Extract the (x, y) coordinate from the center of the cell holding the provided text.  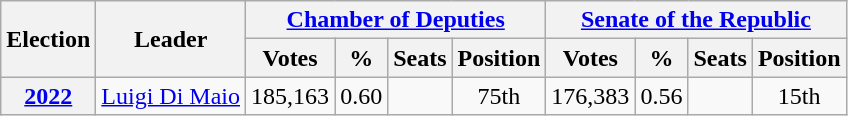
Luigi Di Maio (171, 96)
75th (499, 96)
0.56 (662, 96)
Election (48, 39)
176,383 (590, 96)
0.60 (362, 96)
2022 (48, 96)
185,163 (290, 96)
Senate of the Republic (696, 20)
Leader (171, 39)
Chamber of Deputies (396, 20)
15th (799, 96)
